Output the [X, Y] coordinate of the center of the cell containing the given text.  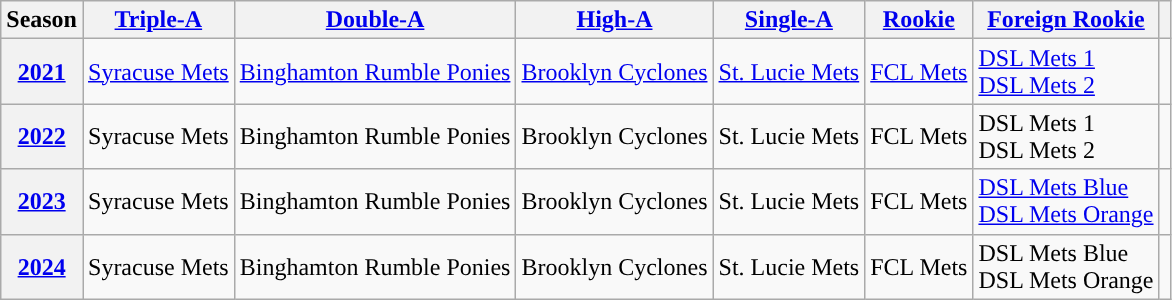
Rookie [919, 20]
2023 [42, 202]
Double-A [375, 20]
Season [42, 20]
Foreign Rookie [1066, 20]
2024 [42, 266]
High-A [614, 20]
Single-A [789, 20]
2022 [42, 136]
2021 [42, 72]
Triple-A [158, 20]
